Search for the cell housing the specified text and yield its (X, Y) center coordinate. 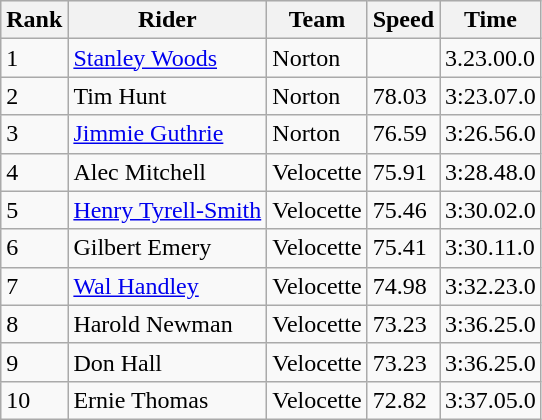
3.23.00.0 (491, 58)
Team (317, 20)
74.98 (403, 286)
75.41 (403, 248)
3:26.56.0 (491, 134)
1 (34, 58)
9 (34, 362)
3:32.23.0 (491, 286)
4 (34, 172)
3 (34, 134)
Jimmie Guthrie (168, 134)
Speed (403, 20)
Tim Hunt (168, 96)
10 (34, 400)
5 (34, 210)
Stanley Woods (168, 58)
3:37.05.0 (491, 400)
3:30.11.0 (491, 248)
72.82 (403, 400)
3:23.07.0 (491, 96)
75.46 (403, 210)
7 (34, 286)
2 (34, 96)
3:30.02.0 (491, 210)
3:28.48.0 (491, 172)
Time (491, 20)
Wal Handley (168, 286)
Alec Mitchell (168, 172)
76.59 (403, 134)
75.91 (403, 172)
Gilbert Emery (168, 248)
Harold Newman (168, 324)
Rank (34, 20)
Don Hall (168, 362)
Ernie Thomas (168, 400)
8 (34, 324)
6 (34, 248)
Rider (168, 20)
78.03 (403, 96)
Henry Tyrell-Smith (168, 210)
